Determine the [X, Y] coordinate at the center of the cell enclosing the given text.  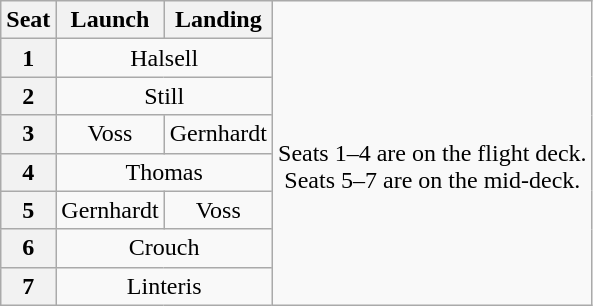
4 [28, 172]
1 [28, 58]
Seat [28, 20]
7 [28, 286]
6 [28, 248]
Halsell [164, 58]
3 [28, 134]
Still [164, 96]
5 [28, 210]
Crouch [164, 248]
Thomas [164, 172]
Linteris [164, 286]
Landing [218, 20]
Seats 1–4 are on the flight deck.Seats 5–7 are on the mid-deck. [433, 153]
Launch [110, 20]
2 [28, 96]
